Provide the [X, Y] coordinate of the cell's center where the given text is located.  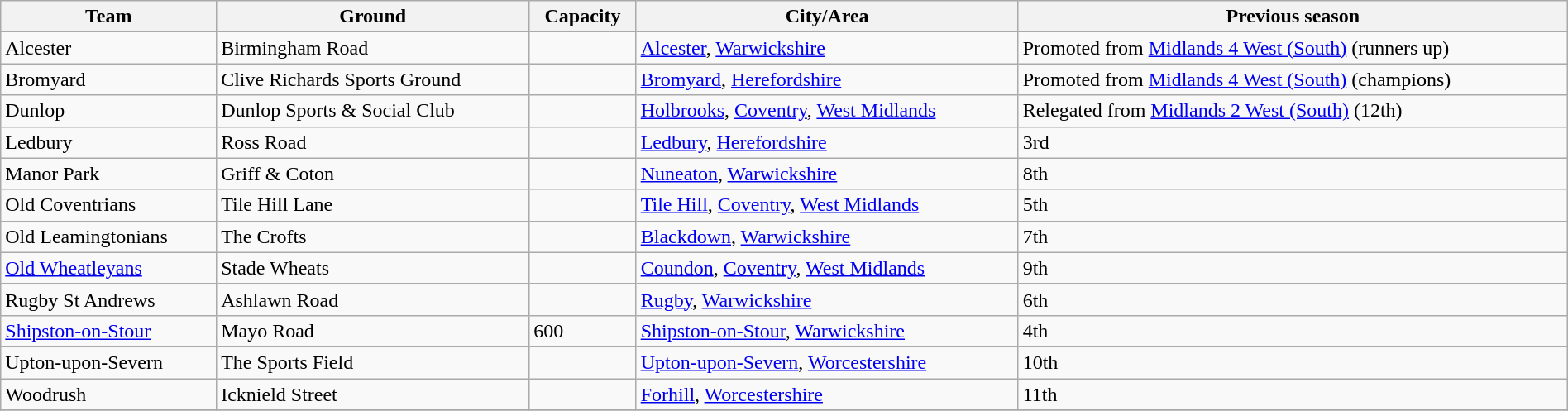
Bromyard, Herefordshire [827, 79]
Rugby St Andrews [109, 299]
11th [1293, 394]
600 [582, 331]
Rugby, Warwickshire [827, 299]
Shipston-on-Stour, Warwickshire [827, 331]
Old Leamingtonians [109, 237]
Tile Hill, Coventry, West Midlands [827, 205]
Ledbury, Herefordshire [827, 142]
7th [1293, 237]
Capacity [582, 17]
Alcester [109, 48]
3rd [1293, 142]
5th [1293, 205]
Ledbury [109, 142]
Old Coventrians [109, 205]
Clive Richards Sports Ground [373, 79]
Forhill, Worcestershire [827, 394]
Woodrush [109, 394]
The Crofts [373, 237]
Relegated from Midlands 2 West (South) (12th) [1293, 111]
Previous season [1293, 17]
Stade Wheats [373, 268]
Nuneaton, Warwickshire [827, 174]
Shipston-on-Stour [109, 331]
Holbrooks, Coventry, West Midlands [827, 111]
Upton-upon-Severn, Worcestershire [827, 362]
Promoted from Midlands 4 West (South) (runners up) [1293, 48]
6th [1293, 299]
Mayo Road [373, 331]
Tile Hill Lane [373, 205]
Promoted from Midlands 4 West (South) (champions) [1293, 79]
Team [109, 17]
Bromyard [109, 79]
Coundon, Coventry, West Midlands [827, 268]
Ground [373, 17]
Ross Road [373, 142]
Icknield Street [373, 394]
10th [1293, 362]
City/Area [827, 17]
Old Wheatleyans [109, 268]
The Sports Field [373, 362]
Manor Park [109, 174]
9th [1293, 268]
Ashlawn Road [373, 299]
Alcester, Warwickshire [827, 48]
4th [1293, 331]
Dunlop Sports & Social Club [373, 111]
Upton-upon-Severn [109, 362]
Blackdown, Warwickshire [827, 237]
Griff & Coton [373, 174]
Birmingham Road [373, 48]
Dunlop [109, 111]
8th [1293, 174]
